Provide the (x, y) coordinate of the cell's center where the given text is located.  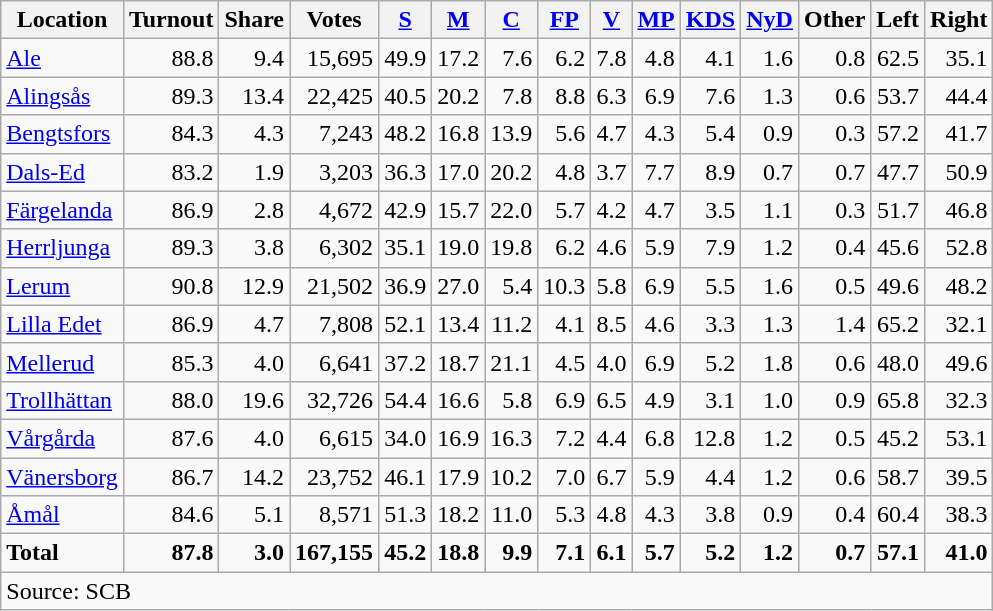
167,155 (334, 553)
9.4 (254, 58)
21,502 (334, 286)
3.1 (710, 400)
49.9 (406, 58)
86.7 (171, 477)
84.6 (171, 515)
57.2 (898, 134)
17.2 (458, 58)
32,726 (334, 400)
NyD (770, 20)
15.7 (458, 210)
21.1 (512, 362)
18.8 (458, 553)
32.3 (959, 400)
88.8 (171, 58)
27.0 (458, 286)
53.1 (959, 438)
5.6 (564, 134)
10.2 (512, 477)
36.9 (406, 286)
7.9 (710, 248)
16.8 (458, 134)
57.1 (898, 553)
3.7 (612, 172)
5.5 (710, 286)
2.8 (254, 210)
7,808 (334, 324)
45.6 (898, 248)
10.3 (564, 286)
Left (898, 20)
58.7 (898, 477)
87.6 (171, 438)
44.4 (959, 96)
52.1 (406, 324)
46.1 (406, 477)
3.5 (710, 210)
50.9 (959, 172)
Bengtsfors (62, 134)
Vänersborg (62, 477)
38.3 (959, 515)
90.8 (171, 286)
S (406, 20)
6,302 (334, 248)
8.5 (612, 324)
7.0 (564, 477)
4,672 (334, 210)
Source: SCB (497, 591)
Åmål (62, 515)
83.2 (171, 172)
V (612, 20)
Ale (62, 58)
62.5 (898, 58)
3,203 (334, 172)
Lerum (62, 286)
36.3 (406, 172)
Lilla Edet (62, 324)
18.7 (458, 362)
Votes (334, 20)
17.9 (458, 477)
88.0 (171, 400)
Turnout (171, 20)
52.8 (959, 248)
42.9 (406, 210)
Share (254, 20)
18.2 (458, 515)
17.0 (458, 172)
37.2 (406, 362)
51.7 (898, 210)
KDS (710, 20)
34.0 (406, 438)
6,641 (334, 362)
47.7 (898, 172)
14.2 (254, 477)
6.5 (612, 400)
16.3 (512, 438)
Alingsås (62, 96)
6.3 (612, 96)
16.9 (458, 438)
7.1 (564, 553)
4.2 (612, 210)
9.9 (512, 553)
1.4 (834, 324)
1.8 (770, 362)
Dals-Ed (62, 172)
Other (834, 20)
11.0 (512, 515)
11.2 (512, 324)
60.4 (898, 515)
1.0 (770, 400)
Mellerud (62, 362)
19.0 (458, 248)
6.1 (612, 553)
8,571 (334, 515)
19.8 (512, 248)
53.7 (898, 96)
41.0 (959, 553)
22,425 (334, 96)
7.2 (564, 438)
M (458, 20)
40.5 (406, 96)
16.6 (458, 400)
12.9 (254, 286)
7.7 (656, 172)
22.0 (512, 210)
51.3 (406, 515)
54.4 (406, 400)
13.9 (512, 134)
1.1 (770, 210)
Right (959, 20)
19.6 (254, 400)
8.8 (564, 96)
Vårgårda (62, 438)
6,615 (334, 438)
Herrljunga (62, 248)
5.1 (254, 515)
12.8 (710, 438)
Location (62, 20)
65.2 (898, 324)
0.8 (834, 58)
48.0 (898, 362)
6.7 (612, 477)
Färgelanda (62, 210)
Trollhättan (62, 400)
65.8 (898, 400)
84.3 (171, 134)
5.3 (564, 515)
C (512, 20)
1.9 (254, 172)
MP (656, 20)
87.8 (171, 553)
7,243 (334, 134)
Total (62, 553)
15,695 (334, 58)
3.0 (254, 553)
6.8 (656, 438)
46.8 (959, 210)
85.3 (171, 362)
39.5 (959, 477)
3.3 (710, 324)
41.7 (959, 134)
23,752 (334, 477)
FP (564, 20)
4.5 (564, 362)
8.9 (710, 172)
32.1 (959, 324)
4.9 (656, 400)
